Search for the cell housing the specified text and yield its [X, Y] center coordinate. 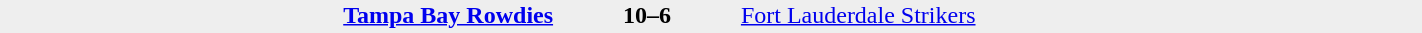
Tampa Bay Rowdies [384, 15]
Fort Lauderdale Strikers [910, 15]
10–6 [648, 15]
